Locate the cell with the specified text and output its (x, y) center coordinate. 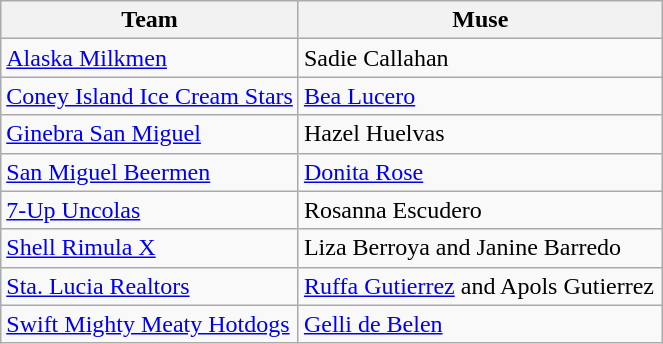
Coney Island Ice Cream Stars (150, 96)
San Miguel Beermen (150, 172)
Ginebra San Miguel (150, 134)
Team (150, 20)
Bea Lucero (480, 96)
Ruffa Gutierrez and Apols Gutierrez (480, 286)
Hazel Huelvas (480, 134)
Swift Mighty Meaty Hotdogs (150, 324)
7-Up Uncolas (150, 210)
Muse (480, 20)
Sadie Callahan (480, 58)
Gelli de Belen (480, 324)
Shell Rimula X (150, 248)
Rosanna Escudero (480, 210)
Alaska Milkmen (150, 58)
Liza Berroya and Janine Barredo (480, 248)
Sta. Lucia Realtors (150, 286)
Donita Rose (480, 172)
